Determine the (x, y) coordinate at the center of the cell enclosing the given text.  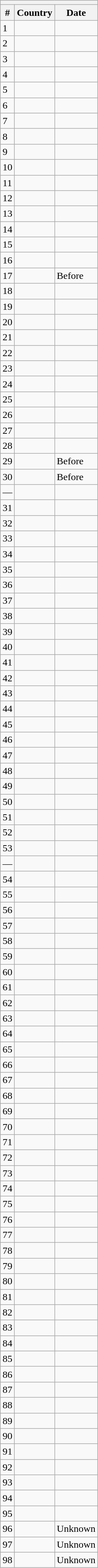
98 (7, 1560)
23 (7, 368)
48 (7, 771)
75 (7, 1204)
55 (7, 894)
73 (7, 1173)
12 (7, 198)
51 (7, 817)
28 (7, 446)
81 (7, 1297)
4 (7, 74)
22 (7, 353)
95 (7, 1514)
32 (7, 523)
87 (7, 1390)
82 (7, 1312)
40 (7, 647)
79 (7, 1266)
59 (7, 957)
56 (7, 910)
93 (7, 1483)
86 (7, 1374)
67 (7, 1080)
50 (7, 802)
7 (7, 121)
24 (7, 384)
35 (7, 570)
64 (7, 1034)
29 (7, 461)
3 (7, 59)
78 (7, 1250)
49 (7, 786)
54 (7, 879)
53 (7, 848)
30 (7, 477)
39 (7, 631)
14 (7, 229)
8 (7, 136)
52 (7, 833)
69 (7, 1111)
Date (76, 13)
45 (7, 724)
33 (7, 539)
92 (7, 1467)
84 (7, 1343)
61 (7, 987)
76 (7, 1220)
38 (7, 616)
89 (7, 1421)
25 (7, 399)
# (7, 13)
5 (7, 90)
88 (7, 1405)
43 (7, 694)
2 (7, 43)
46 (7, 740)
65 (7, 1049)
10 (7, 167)
77 (7, 1235)
9 (7, 152)
57 (7, 926)
44 (7, 709)
26 (7, 415)
63 (7, 1018)
62 (7, 1003)
68 (7, 1096)
66 (7, 1065)
19 (7, 307)
16 (7, 260)
47 (7, 755)
18 (7, 291)
94 (7, 1498)
17 (7, 276)
97 (7, 1544)
90 (7, 1436)
1 (7, 28)
72 (7, 1157)
96 (7, 1529)
58 (7, 941)
6 (7, 105)
91 (7, 1452)
85 (7, 1359)
31 (7, 508)
34 (7, 554)
37 (7, 600)
20 (7, 322)
13 (7, 214)
71 (7, 1142)
41 (7, 662)
83 (7, 1328)
70 (7, 1127)
Country (35, 13)
42 (7, 678)
74 (7, 1189)
60 (7, 972)
36 (7, 585)
27 (7, 431)
21 (7, 337)
11 (7, 183)
15 (7, 245)
80 (7, 1281)
